Return [x, y] of the center of cell containing provided text 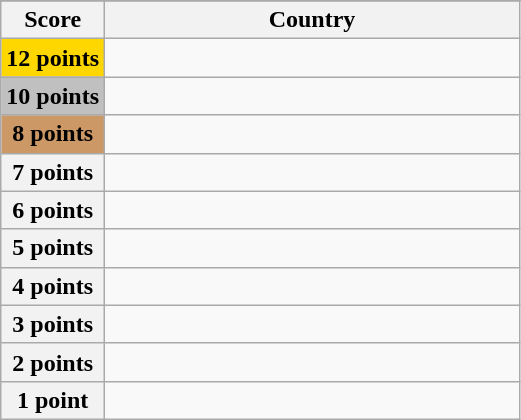
8 points [53, 134]
4 points [53, 286]
7 points [53, 172]
6 points [53, 210]
Score [53, 20]
12 points [53, 58]
Country [312, 20]
2 points [53, 362]
5 points [53, 248]
10 points [53, 96]
1 point [53, 400]
3 points [53, 324]
